Locate the cell with the specified text and output its [X, Y] center coordinate. 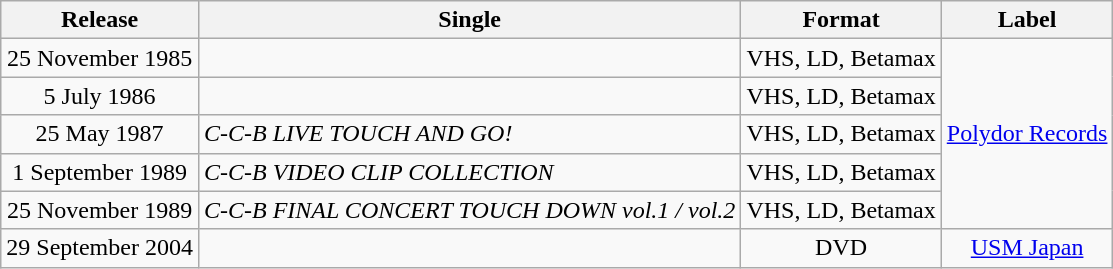
C-C-B LIVE TOUCH AND GO! [469, 134]
25 November 1989 [100, 210]
Label [1027, 20]
25 November 1985 [100, 58]
USM Japan [1027, 248]
C-C-B FINAL CONCERT TOUCH DOWN vol.1 / vol.2 [469, 210]
5 July 1986 [100, 96]
25 May 1987 [100, 134]
Format [841, 20]
DVD [841, 248]
C-C-B VIDEO CLIP COLLECTION [469, 172]
29 September 2004 [100, 248]
1 September 1989 [100, 172]
Single [469, 20]
Release [100, 20]
Polydor Records [1027, 134]
